Pinpoint the cell where the given text exists, returning its (x, y) midpoint coordinate. 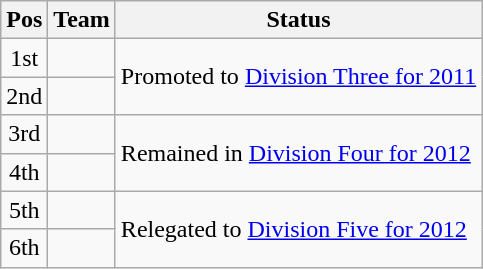
Pos (24, 20)
1st (24, 58)
2nd (24, 96)
Promoted to Division Three for 2011 (298, 77)
6th (24, 248)
Team (82, 20)
Remained in Division Four for 2012 (298, 153)
3rd (24, 134)
4th (24, 172)
Relegated to Division Five for 2012 (298, 229)
5th (24, 210)
Status (298, 20)
